For the text-containing cell, return its midpoint in [x, y] coordinate format. 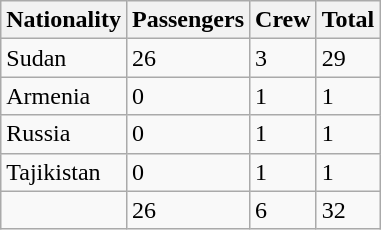
3 [284, 58]
Russia [64, 134]
32 [348, 210]
Armenia [64, 96]
Sudan [64, 58]
Crew [284, 20]
Total [348, 20]
6 [284, 210]
Passengers [188, 20]
29 [348, 58]
Nationality [64, 20]
Tajikistan [64, 172]
